Extract the [x, y] coordinate from the center of the cell holding the provided text.  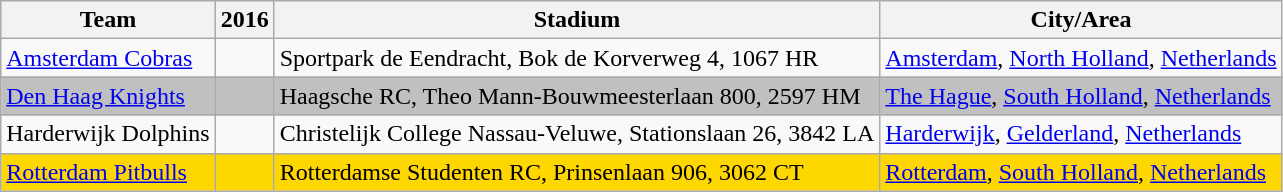
Harderwijk, Gelderland, Netherlands [1081, 134]
Amsterdam, North Holland, Netherlands [1081, 58]
Den Haag Knights [108, 96]
Team [108, 20]
Rotterdam, South Holland, Netherlands [1081, 172]
Rotterdam Pitbulls [108, 172]
2016 [244, 20]
Stadium [577, 20]
Amsterdam Cobras [108, 58]
Christelijk College Nassau-Veluwe, Stationslaan 26, 3842 LA [577, 134]
Haagsche RC, Theo Mann-Bouwmeesterlaan 800, 2597 HM [577, 96]
Sportpark de Eendracht, Bok de Korverweg 4, 1067 HR [577, 58]
City/Area [1081, 20]
The Hague, South Holland, Netherlands [1081, 96]
Rotterdamse Studenten RC, Prinsenlaan 906, 3062 CT [577, 172]
Harderwijk Dolphins [108, 134]
